Determine the (X, Y) coordinate at the center of the cell enclosing the given text.  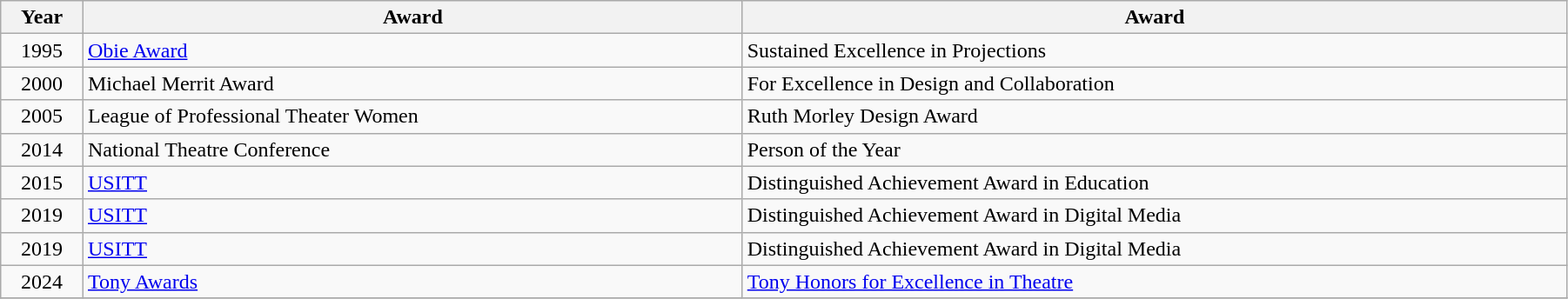
2000 (42, 83)
Michael Merrit Award (412, 83)
Distinguished Achievement Award in Education (1154, 183)
2024 (42, 282)
Person of the Year (1154, 149)
National Theatre Conference (412, 149)
Ruth Morley Design Award (1154, 116)
1995 (42, 50)
2014 (42, 149)
Tony Honors for Excellence in Theatre (1154, 282)
League of Professional Theater Women (412, 116)
Obie Award (412, 50)
Sustained Excellence in Projections (1154, 50)
2015 (42, 183)
For Excellence in Design and Collaboration (1154, 83)
Tony Awards (412, 282)
Year (42, 17)
2005 (42, 116)
